Scan for the cell matching the given text and deliver its [x, y] coordinate at center. 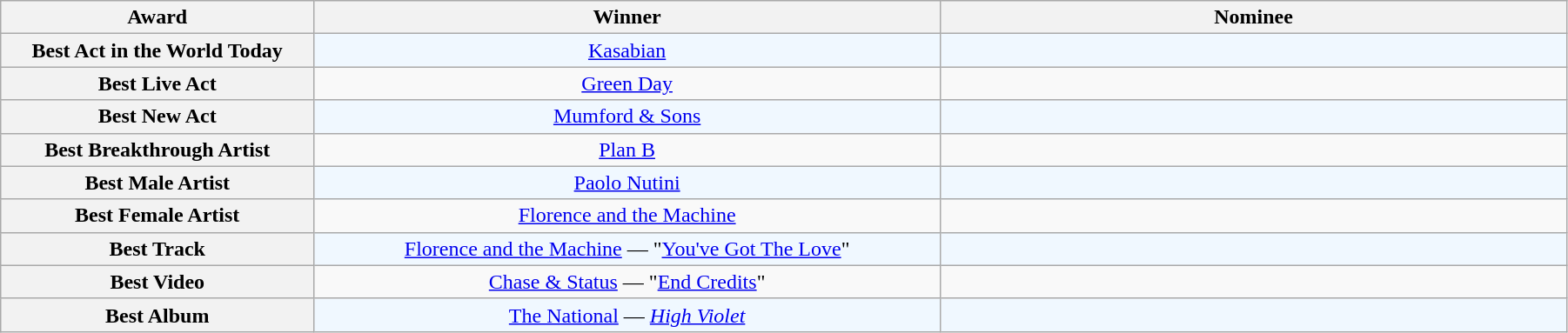
Nominee [1254, 17]
The National — High Violet [627, 315]
Green Day [627, 83]
Florence and the Machine [627, 216]
Best Album [157, 315]
Paolo Nutini [627, 183]
Best New Act [157, 117]
Award [157, 17]
Winner [627, 17]
Mumford & Sons [627, 117]
Best Live Act [157, 83]
Chase & Status — "End Credits" [627, 282]
Best Female Artist [157, 216]
Best Track [157, 249]
Best Male Artist [157, 183]
Best Act in the World Today [157, 50]
Best Video [157, 282]
Kasabian [627, 50]
Best Breakthrough Artist [157, 150]
Plan B [627, 150]
Florence and the Machine — "You've Got The Love" [627, 249]
